Provide the (x, y) coordinate of the cell's center where the given text is located.  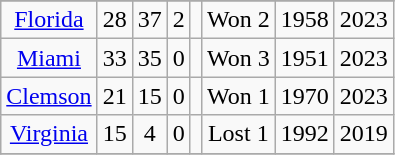
1992 (304, 134)
Florida (49, 20)
4 (150, 134)
21 (114, 96)
1958 (304, 20)
28 (114, 20)
Won 2 (238, 20)
Won 1 (238, 96)
Miami (49, 58)
2 (178, 20)
37 (150, 20)
Virginia (49, 134)
1951 (304, 58)
2019 (364, 134)
35 (150, 58)
Clemson (49, 96)
Won 3 (238, 58)
1970 (304, 96)
Lost 1 (238, 134)
33 (114, 58)
